Identify which cell holds the provided text, then report its [X, Y] central coordinate. 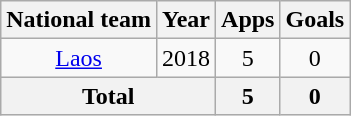
Total [108, 96]
Laos [79, 58]
Apps [248, 20]
2018 [186, 58]
National team [79, 20]
Goals [315, 20]
Year [186, 20]
